Capture the cell that displays the provided text and extract its [x, y] central coordinate. 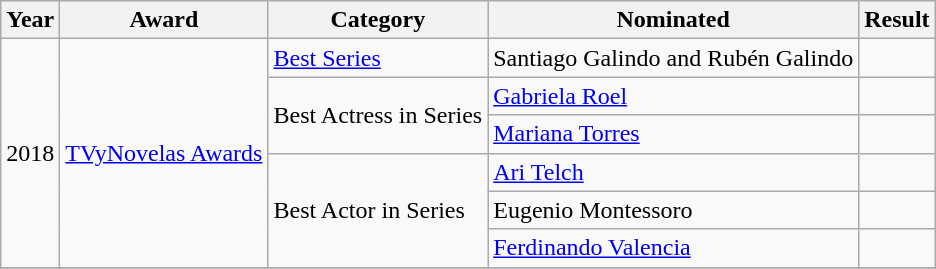
Best Series [378, 58]
Year [30, 20]
Mariana Torres [674, 134]
Result [897, 20]
Best Actress in Series [378, 115]
Category [378, 20]
Eugenio Montessoro [674, 210]
2018 [30, 153]
Ferdinando Valencia [674, 248]
Award [164, 20]
Nominated [674, 20]
Gabriela Roel [674, 96]
Best Actor in Series [378, 210]
Santiago Galindo and Rubén Galindo [674, 58]
Ari Telch [674, 172]
TVyNovelas Awards [164, 153]
